From the cell containing the given text, extract its center point as (x, y) coordinate. 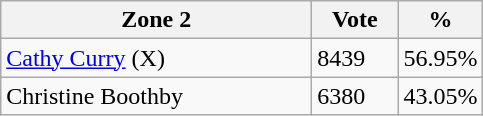
Vote (355, 20)
56.95% (440, 58)
6380 (355, 96)
Zone 2 (156, 20)
Cathy Curry (X) (156, 58)
Christine Boothby (156, 96)
8439 (355, 58)
43.05% (440, 96)
% (440, 20)
